Detect which cell encompasses the target text, then output its [x, y] center coordinate. 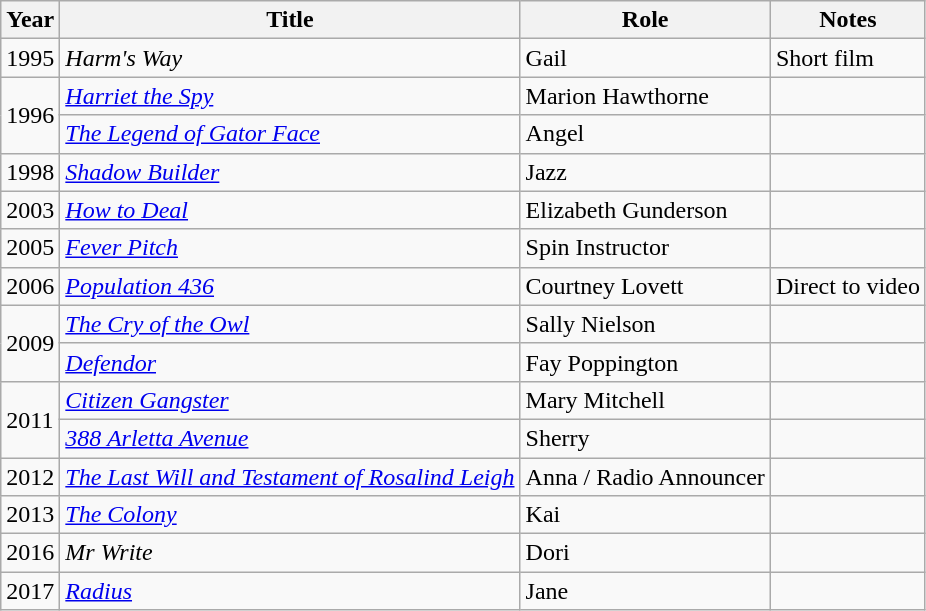
How to Deal [290, 210]
Shadow Builder [290, 172]
2013 [30, 515]
Jane [645, 591]
Defendor [290, 362]
Short film [848, 58]
Role [645, 20]
Sherry [645, 438]
Kai [645, 515]
2005 [30, 248]
2012 [30, 477]
2017 [30, 591]
1996 [30, 115]
Fay Poppington [645, 362]
Citizen Gangster [290, 400]
Courtney Lovett [645, 286]
Sally Nielson [645, 324]
Dori [645, 553]
2011 [30, 419]
The Last Will and Testament of Rosalind Leigh [290, 477]
1998 [30, 172]
Fever Pitch [290, 248]
Direct to video [848, 286]
Notes [848, 20]
Year [30, 20]
Population 436 [290, 286]
Harriet the Spy [290, 96]
Title [290, 20]
Mr Write [290, 553]
Spin Instructor [645, 248]
Marion Hawthorne [645, 96]
2009 [30, 343]
Mary Mitchell [645, 400]
The Legend of Gator Face [290, 134]
2016 [30, 553]
2006 [30, 286]
Radius [290, 591]
1995 [30, 58]
2003 [30, 210]
The Cry of the Owl [290, 324]
Angel [645, 134]
Harm's Way [290, 58]
Gail [645, 58]
Elizabeth Gunderson [645, 210]
Anna / Radio Announcer [645, 477]
388 Arletta Avenue [290, 438]
The Colony [290, 515]
Jazz [645, 172]
